For the text-containing cell, return its midpoint in (X, Y) coordinate format. 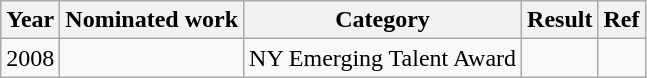
2008 (30, 58)
Result (560, 20)
NY Emerging Talent Award (383, 58)
Nominated work (152, 20)
Year (30, 20)
Ref (622, 20)
Category (383, 20)
